Determine the [X, Y] coordinate at the center of the cell enclosing the given text.  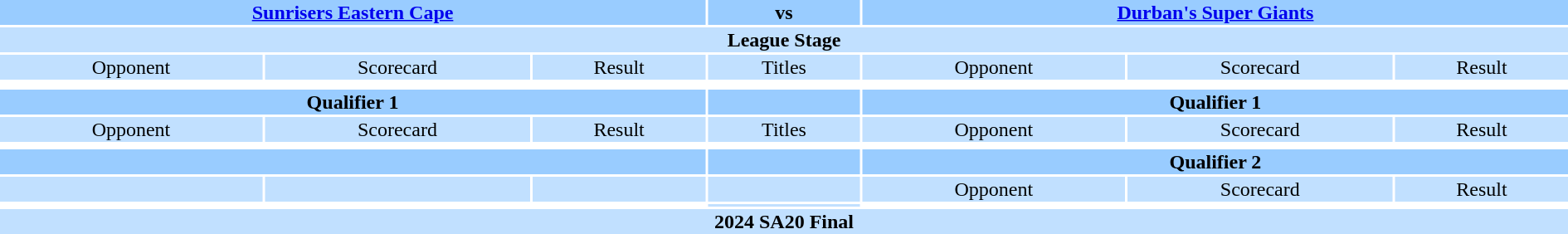
Sunrisers Eastern Cape [353, 12]
vs [784, 12]
Durban's Super Giants [1215, 12]
Qualifier 2 [1215, 162]
League Stage [784, 40]
2024 SA20 Final [784, 222]
